Identify which cell holds the provided text, then report its [x, y] central coordinate. 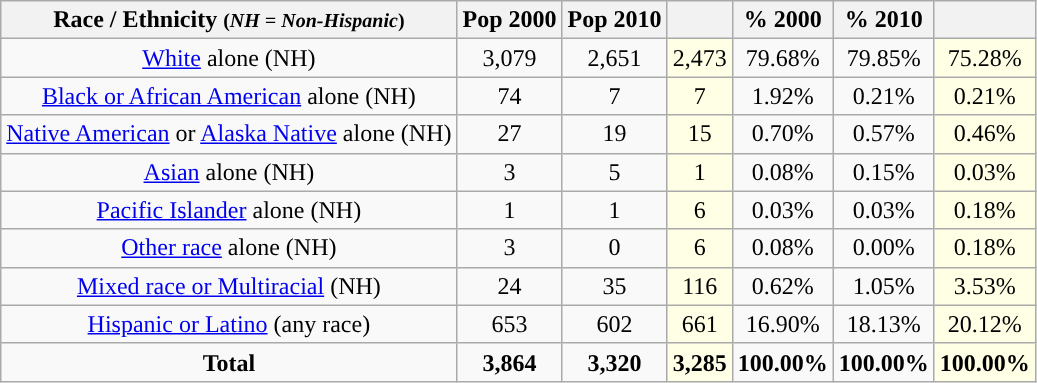
Total [229, 362]
0.57% [884, 134]
2,473 [700, 58]
661 [700, 324]
3,079 [510, 58]
Other race alone (NH) [229, 248]
0.15% [884, 172]
Pop 2010 [614, 20]
Mixed race or Multiracial (NH) [229, 286]
35 [614, 286]
3,320 [614, 362]
116 [700, 286]
602 [614, 324]
Native American or Alaska Native alone (NH) [229, 134]
Pop 2000 [510, 20]
79.68% [782, 58]
15 [700, 134]
% 2010 [884, 20]
3,864 [510, 362]
18.13% [884, 324]
0 [614, 248]
0.70% [782, 134]
0.46% [984, 134]
1.05% [884, 286]
2,651 [614, 58]
Asian alone (NH) [229, 172]
79.85% [884, 58]
16.90% [782, 324]
White alone (NH) [229, 58]
Pacific Islander alone (NH) [229, 210]
Hispanic or Latino (any race) [229, 324]
5 [614, 172]
74 [510, 96]
0.62% [782, 286]
3.53% [984, 286]
19 [614, 134]
1.92% [782, 96]
20.12% [984, 324]
0.00% [884, 248]
27 [510, 134]
653 [510, 324]
% 2000 [782, 20]
3,285 [700, 362]
75.28% [984, 58]
Black or African American alone (NH) [229, 96]
Race / Ethnicity (NH = Non-Hispanic) [229, 20]
24 [510, 286]
